Extract the [X, Y] coordinate from the center of the cell holding the provided text.  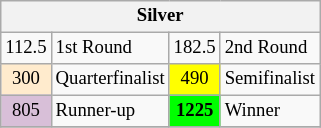
490 [194, 80]
Quarterfinalist [110, 80]
805 [26, 112]
1st Round [110, 48]
300 [26, 80]
Winner [270, 112]
2nd Round [270, 48]
1225 [194, 112]
Semifinalist [270, 80]
Silver [160, 16]
182.5 [194, 48]
112.5 [26, 48]
Runner-up [110, 112]
